For the text-containing cell, return its midpoint in (X, Y) coordinate format. 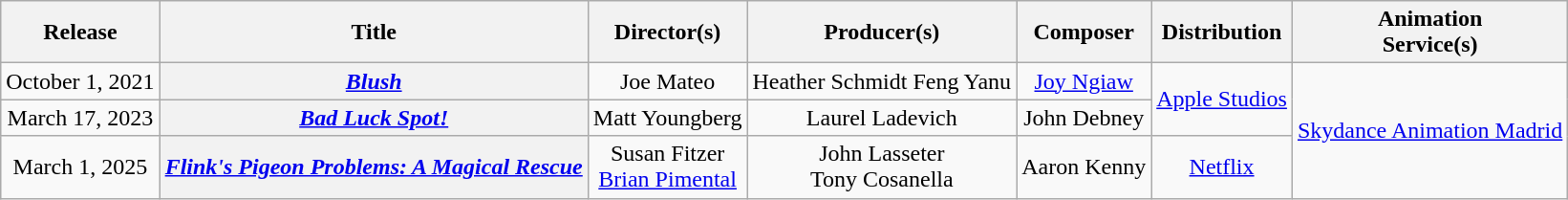
Skydance Animation Madrid (1429, 130)
Laurel Ladevich (882, 118)
Distribution (1222, 33)
October 1, 2021 (80, 81)
Producer(s) (882, 33)
Aaron Kenny (1084, 167)
Bad Luck Spot! (374, 118)
John Debney (1084, 118)
Flink's Pigeon Problems: A Magical Rescue (374, 167)
Release (80, 33)
Director(s) (667, 33)
AnimationService(s) (1429, 33)
Susan FitzerBrian Pimental (667, 167)
Joe Mateo (667, 81)
Joy Ngiaw (1084, 81)
Heather Schmidt Feng Yanu (882, 81)
John LasseterTony Cosanella (882, 167)
Title (374, 33)
Composer (1084, 33)
March 17, 2023 (80, 118)
Matt Youngberg (667, 118)
Blush (374, 81)
Apple Studios (1222, 100)
Netflix (1222, 167)
March 1, 2025 (80, 167)
